Extract the (X, Y) coordinate from the center of the cell holding the provided text.  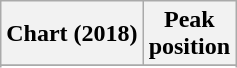
Peakposition (189, 34)
Chart (2018) (72, 34)
